Find where the given text appears and provide that cell's center as [x, y] coordinate. 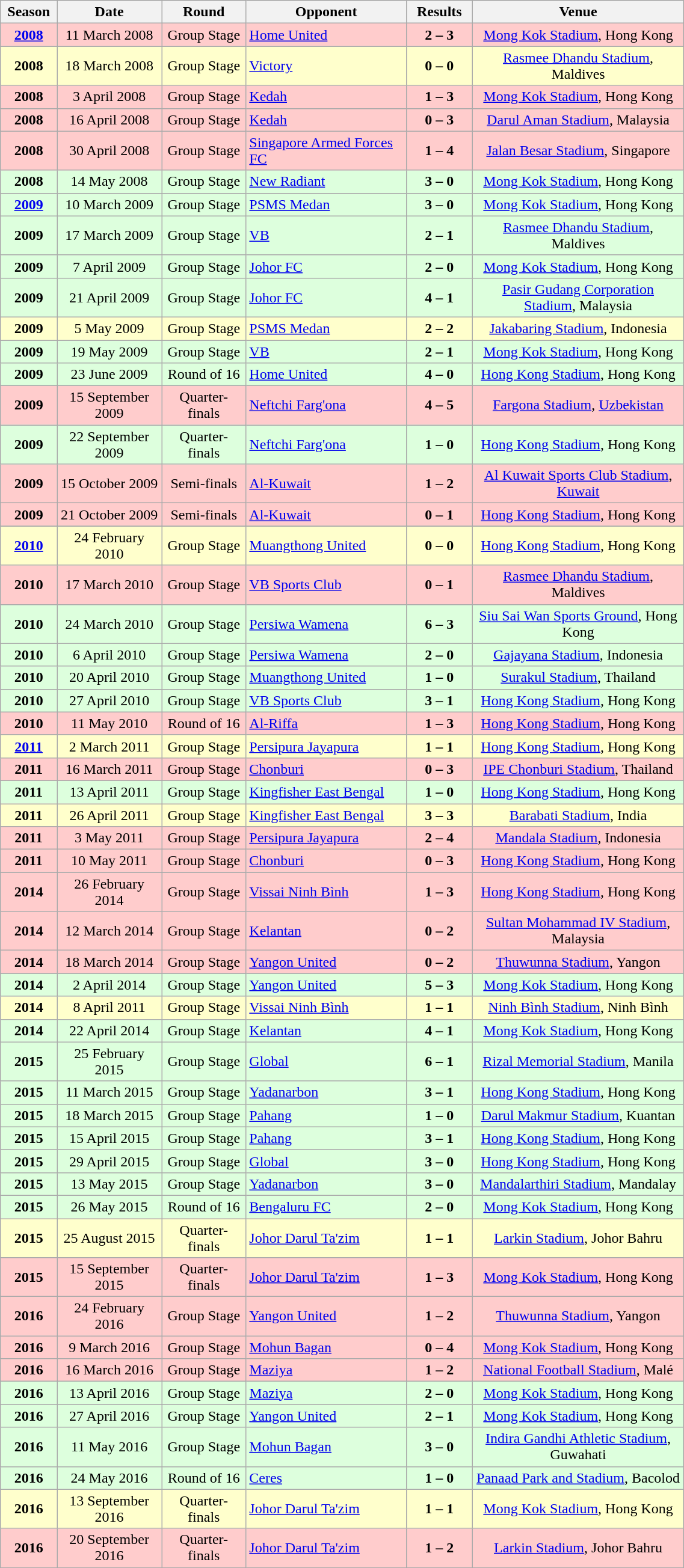
29 April 2015 [109, 1161]
23 June 2009 [109, 375]
26 May 2015 [109, 1207]
26 February 2014 [109, 892]
15 October 2009 [109, 483]
20 September 2016 [109, 1548]
6 – 3 [439, 624]
National Football Stadium, Malé [578, 1370]
Rizal Memorial Stadium, Manila [578, 1062]
IPE Chonburi Stadium, Thailand [578, 769]
Ceres [326, 1478]
2 March 2011 [109, 746]
2 April 2014 [109, 985]
19 May 2009 [109, 352]
18 March 2015 [109, 1115]
Singapore Armed Forces FC [326, 150]
24 February 2016 [109, 1317]
24 March 2010 [109, 624]
15 September 2015 [109, 1277]
27 April 2010 [109, 700]
22 September 2009 [109, 445]
25 February 2015 [109, 1062]
Jakabaring Stadium, Indonesia [578, 328]
18 March 2014 [109, 962]
15 April 2015 [109, 1138]
Darul Aman Stadium, Malaysia [578, 120]
22 April 2014 [109, 1031]
Indira Gandhi Athletic Stadium, Guwahati [578, 1447]
6 April 2010 [109, 655]
27 April 2016 [109, 1416]
10 March 2009 [109, 204]
Mandala Stadium, Indonesia [578, 838]
3 April 2008 [109, 97]
13 April 2016 [109, 1393]
Opponent [326, 12]
11 March 2008 [109, 35]
2 – 3 [439, 35]
24 May 2016 [109, 1478]
30 April 2008 [109, 150]
Bengaluru FC [326, 1207]
24 February 2010 [109, 546]
Round [204, 12]
16 March 2011 [109, 769]
5 – 3 [439, 985]
3 May 2011 [109, 838]
New Radiant [326, 182]
14 May 2008 [109, 182]
Siu Sai Wan Sports Ground, Hong Kong [578, 624]
Results [439, 12]
Sultan Mohammad IV Stadium, Malaysia [578, 931]
16 April 2008 [109, 120]
Darul Makmur Stadium, Kuantan [578, 1115]
5 May 2009 [109, 328]
1 – 4 [439, 150]
7 April 2009 [109, 266]
8 April 2011 [109, 1008]
Victory [326, 66]
Ninh Bình Stadium, Ninh Bình [578, 1008]
Panaad Park and Stadium, Bacolod [578, 1478]
17 March 2009 [109, 236]
15 September 2009 [109, 405]
6 – 1 [439, 1062]
Surakul Stadium, Thailand [578, 678]
25 August 2015 [109, 1237]
13 September 2016 [109, 1509]
Al Kuwait Sports Club Stadium, Kuwait [578, 483]
13 May 2015 [109, 1184]
Pasir Gudang Corporation Stadium, Malaysia [578, 297]
9 March 2016 [109, 1347]
Jalan Besar Stadium, Singapore [578, 150]
10 May 2011 [109, 861]
11 May 2016 [109, 1447]
Season [29, 12]
0 – 4 [439, 1347]
20 April 2010 [109, 678]
Al-Riffa [326, 723]
3 – 3 [439, 815]
16 March 2016 [109, 1370]
Date [109, 12]
Mandalarthiri Stadium, Mandalay [578, 1184]
Fargona Stadium, Uzbekistan [578, 405]
Gajayana Stadium, Indonesia [578, 655]
12 March 2014 [109, 931]
26 April 2011 [109, 815]
11 May 2010 [109, 723]
11 March 2015 [109, 1092]
4 – 0 [439, 375]
17 March 2010 [109, 584]
21 April 2009 [109, 297]
2 – 2 [439, 328]
Barabati Stadium, India [578, 815]
13 April 2011 [109, 792]
21 October 2009 [109, 515]
4 – 5 [439, 405]
Venue [578, 12]
2 – 4 [439, 838]
18 March 2008 [109, 66]
